Identify which cell holds the provided text, then report its (X, Y) central coordinate. 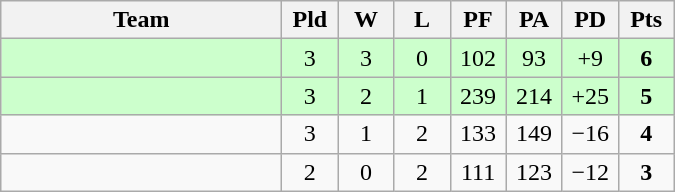
Pts (646, 20)
+9 (590, 58)
−16 (590, 134)
W (366, 20)
−12 (590, 172)
PA (534, 20)
6 (646, 58)
Team (142, 20)
Pld (310, 20)
102 (478, 58)
+25 (590, 96)
93 (534, 58)
PF (478, 20)
149 (534, 134)
133 (478, 134)
111 (478, 172)
PD (590, 20)
239 (478, 96)
214 (534, 96)
123 (534, 172)
4 (646, 134)
L (422, 20)
5 (646, 96)
